Determine the (x, y) coordinate at the center of the cell enclosing the given text.  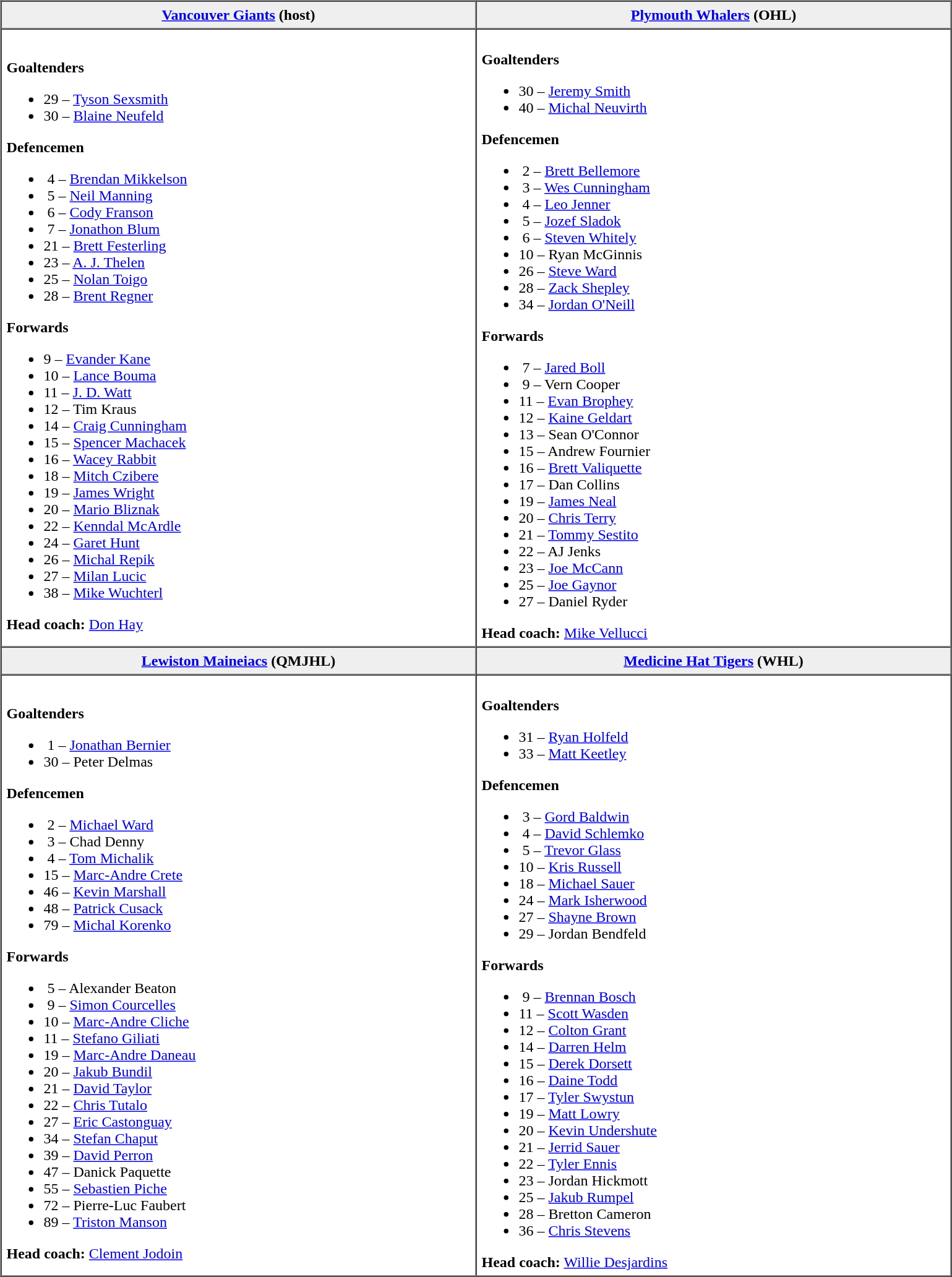
Lewiston Maineiacs (QMJHL) (239, 661)
Medicine Hat Tigers (WHL) (714, 661)
Vancouver Giants (host) (239, 15)
Plymouth Whalers (OHL) (714, 15)
